Identify which cell holds the provided text, then report its [X, Y] central coordinate. 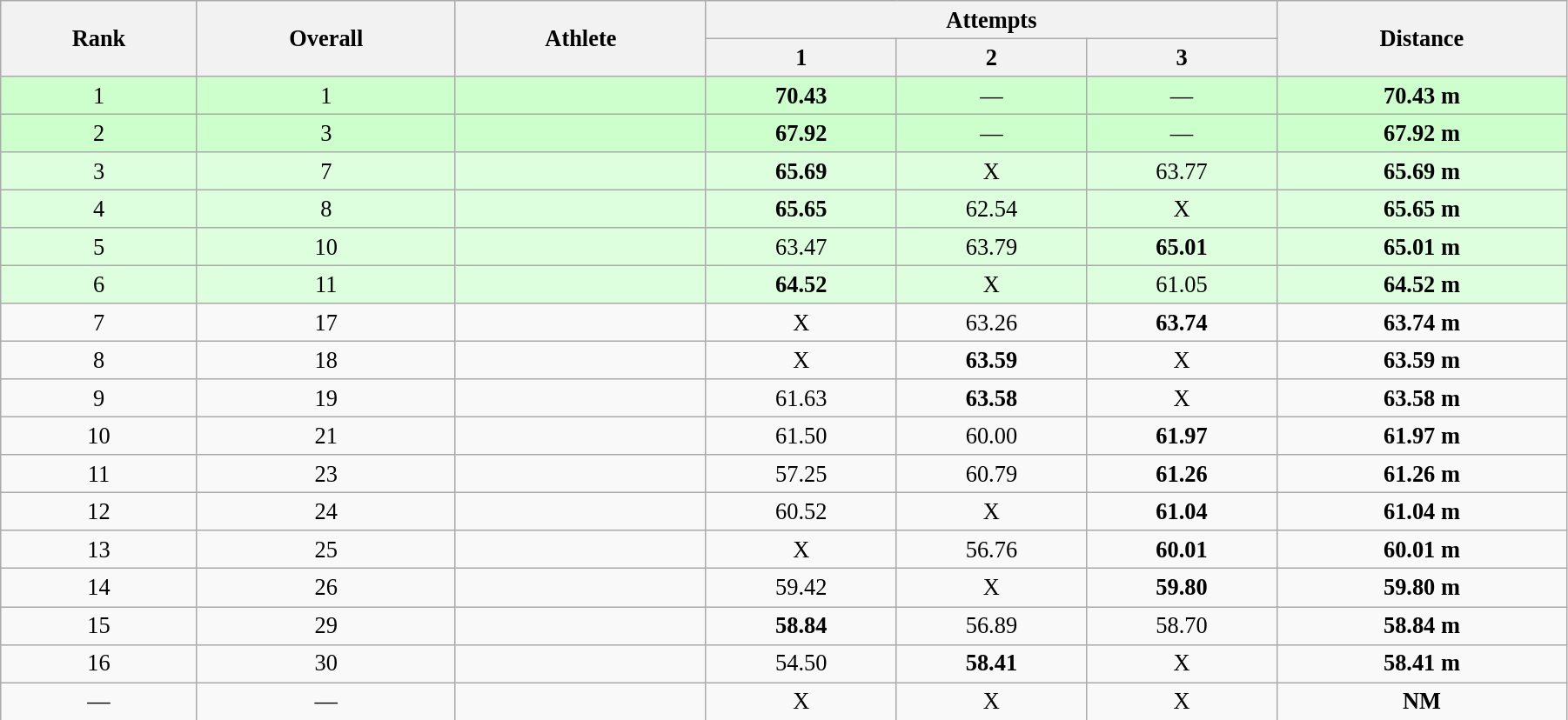
58.84 m [1422, 625]
Overall [325, 38]
26 [325, 588]
60.01 [1182, 550]
63.58 m [1422, 398]
61.97 m [1422, 436]
63.58 [992, 398]
58.41 m [1422, 663]
25 [325, 550]
58.70 [1182, 625]
63.47 [801, 247]
60.52 [801, 511]
59.80 m [1422, 588]
21 [325, 436]
70.43 m [1422, 95]
61.26 [1182, 474]
59.42 [801, 588]
56.76 [992, 550]
60.79 [992, 474]
Athlete [580, 38]
29 [325, 625]
Attempts [991, 19]
63.59 [992, 360]
12 [99, 511]
18 [325, 360]
67.92 [801, 133]
70.43 [801, 95]
17 [325, 323]
61.26 m [1422, 474]
65.01 m [1422, 247]
16 [99, 663]
61.04 m [1422, 511]
19 [325, 398]
6 [99, 284]
63.77 [1182, 171]
15 [99, 625]
9 [99, 398]
Rank [99, 38]
63.59 m [1422, 360]
4 [99, 209]
61.50 [801, 436]
65.01 [1182, 247]
63.74 m [1422, 323]
62.54 [992, 209]
65.69 m [1422, 171]
58.84 [801, 625]
65.65 m [1422, 209]
65.65 [801, 209]
59.80 [1182, 588]
61.97 [1182, 436]
24 [325, 511]
NM [1422, 701]
63.74 [1182, 323]
14 [99, 588]
63.26 [992, 323]
63.79 [992, 247]
Distance [1422, 38]
61.05 [1182, 284]
5 [99, 247]
30 [325, 663]
57.25 [801, 474]
64.52 [801, 284]
23 [325, 474]
61.63 [801, 398]
67.92 m [1422, 133]
56.89 [992, 625]
65.69 [801, 171]
60.01 m [1422, 550]
13 [99, 550]
61.04 [1182, 511]
64.52 m [1422, 284]
54.50 [801, 663]
60.00 [992, 436]
58.41 [992, 663]
